Locate the cell with the specified text and output its [X, Y] center coordinate. 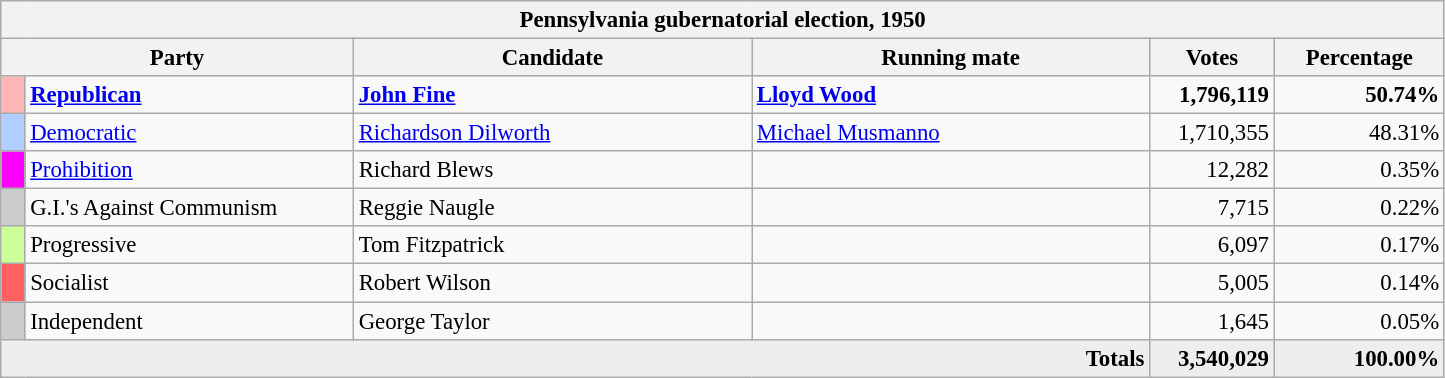
Prohibition [189, 170]
6,097 [1212, 245]
0.05% [1359, 321]
George Taylor [552, 321]
1,710,355 [1212, 133]
Republican [189, 95]
Richardson Dilworth [552, 133]
48.31% [1359, 133]
Richard Blews [552, 170]
Independent [189, 321]
3,540,029 [1212, 358]
Socialist [189, 283]
Progressive [189, 245]
Democratic [189, 133]
0.17% [1359, 245]
Robert Wilson [552, 283]
Pennsylvania gubernatorial election, 1950 [723, 20]
Michael Musmanno [951, 133]
50.74% [1359, 95]
Tom Fitzpatrick [552, 245]
100.00% [1359, 358]
Reggie Naugle [552, 208]
5,005 [1212, 283]
0.14% [1359, 283]
Totals [576, 358]
John Fine [552, 95]
0.22% [1359, 208]
G.I.'s Against Communism [189, 208]
Party [178, 58]
Percentage [1359, 58]
7,715 [1212, 208]
Votes [1212, 58]
0.35% [1359, 170]
1,796,119 [1212, 95]
Candidate [552, 58]
12,282 [1212, 170]
Running mate [951, 58]
1,645 [1212, 321]
Lloyd Wood [951, 95]
